Return (X, Y) of the center of cell containing provided text 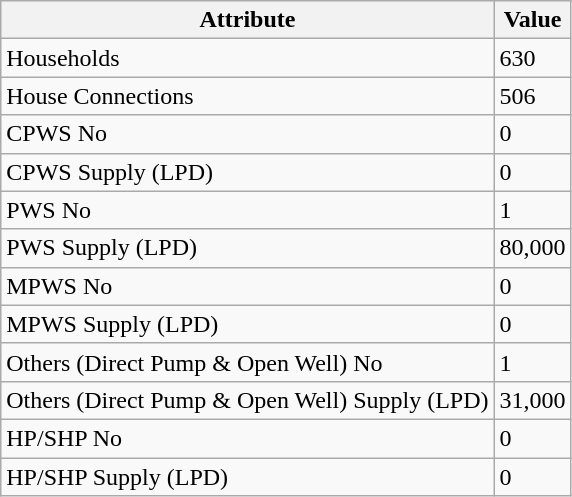
80,000 (532, 248)
HP/SHP Supply (LPD) (248, 477)
MPWS Supply (LPD) (248, 324)
Value (532, 20)
CPWS Supply (LPD) (248, 172)
HP/SHP No (248, 438)
Households (248, 58)
31,000 (532, 400)
506 (532, 96)
630 (532, 58)
Others (Direct Pump & Open Well) No (248, 362)
Others (Direct Pump & Open Well) Supply (LPD) (248, 400)
CPWS No (248, 134)
Attribute (248, 20)
PWS Supply (LPD) (248, 248)
PWS No (248, 210)
MPWS No (248, 286)
House Connections (248, 96)
